Output the (X, Y) coordinate of the center of the cell containing the given text.  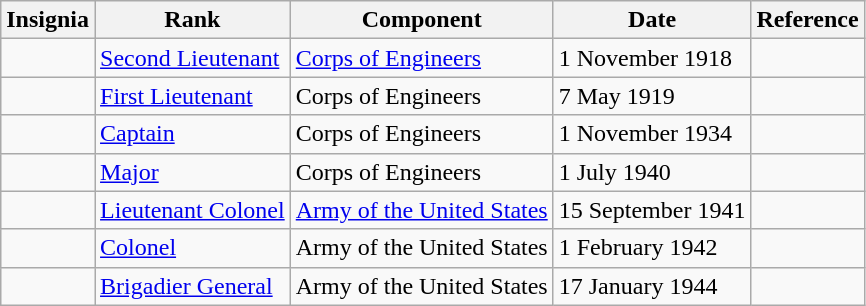
Major (193, 172)
17 January 1944 (652, 286)
1 February 1942 (652, 248)
Captain (193, 134)
Rank (193, 20)
1 November 1918 (652, 58)
15 September 1941 (652, 210)
First Lieutenant (193, 96)
Brigadier General (193, 286)
Insignia (48, 20)
Lieutenant Colonel (193, 210)
Colonel (193, 248)
Component (422, 20)
Reference (808, 20)
1 November 1934 (652, 134)
Date (652, 20)
7 May 1919 (652, 96)
Second Lieutenant (193, 58)
1 July 1940 (652, 172)
